Provide the (x, y) coordinate of the cell's center where the given text is located.  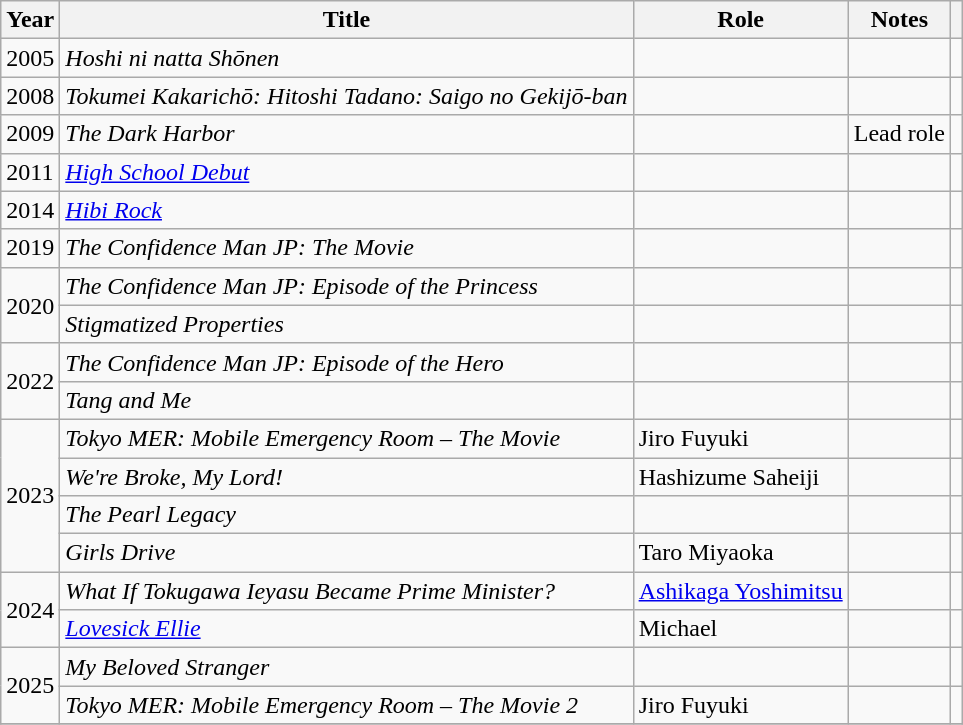
The Dark Harbor (346, 134)
2019 (30, 248)
My Beloved Stranger (346, 667)
Ashikaga Yoshimitsu (740, 591)
2009 (30, 134)
Tokyo MER: Mobile Emergency Room – The Movie (346, 438)
2023 (30, 495)
Title (346, 20)
Girls Drive (346, 553)
We're Broke, My Lord! (346, 477)
Tokumei Kakarichō: Hitoshi Tadano: Saigo no Gekijō-ban (346, 96)
Tang and Me (346, 400)
Lovesick Ellie (346, 629)
What If Tokugawa Ieyasu Became Prime Minister? (346, 591)
Taro Miyaoka (740, 553)
2024 (30, 610)
2025 (30, 686)
Lead role (899, 134)
The Confidence Man JP: The Movie (346, 248)
Role (740, 20)
The Confidence Man JP: Episode of the Princess (346, 286)
Notes (899, 20)
2008 (30, 96)
Stigmatized Properties (346, 324)
2005 (30, 58)
The Confidence Man JP: Episode of the Hero (346, 362)
Hashizume Saheiji (740, 477)
2014 (30, 210)
Hibi Rock (346, 210)
Year (30, 20)
Hoshi ni natta Shōnen (346, 58)
2022 (30, 381)
Tokyo MER: Mobile Emergency Room – The Movie 2 (346, 705)
Michael (740, 629)
The Pearl Legacy (346, 515)
2020 (30, 305)
High School Debut (346, 172)
2011 (30, 172)
